Extract the (X, Y) coordinate from the center of the cell holding the provided text.  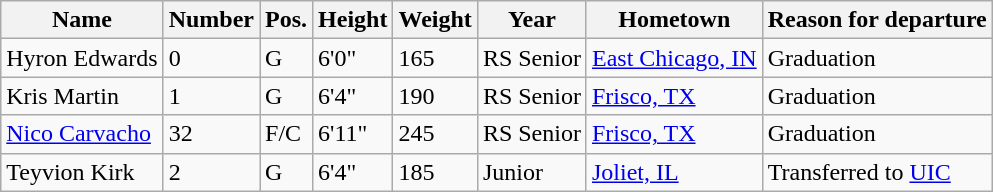
Reason for departure (877, 20)
190 (435, 96)
Pos. (286, 20)
Teyvion Kirk (82, 172)
6'11" (353, 134)
1 (211, 96)
Nico Carvacho (82, 134)
32 (211, 134)
Hyron Edwards (82, 58)
Joliet, IL (674, 172)
245 (435, 134)
Weight (435, 20)
6'0" (353, 58)
Name (82, 20)
Number (211, 20)
F/C (286, 134)
2 (211, 172)
0 (211, 58)
Year (532, 20)
185 (435, 172)
Junior (532, 172)
Kris Martin (82, 96)
Transferred to UIC (877, 172)
Hometown (674, 20)
East Chicago, IN (674, 58)
Height (353, 20)
165 (435, 58)
